For the text-containing cell, return its midpoint in (X, Y) coordinate format. 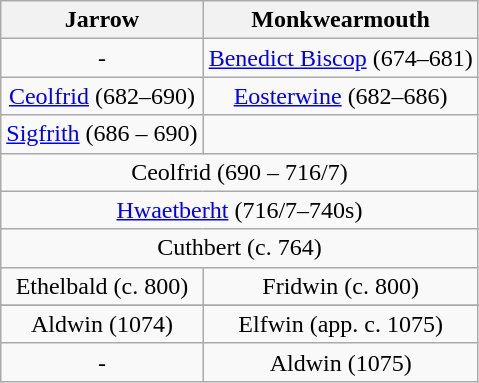
Ceolfrid (690 – 716/7) (240, 172)
Jarrow (102, 20)
Monkwearmouth (340, 20)
Hwaetberht (716/7–740s) (240, 210)
Benedict Biscop (674–681) (340, 58)
Ethelbald (c. 800) (102, 286)
Cuthbert (c. 764) (240, 248)
Elfwin (app. c. 1075) (340, 324)
Fridwin (c. 800) (340, 286)
Ceolfrid (682–690) (102, 96)
Eosterwine (682–686) (340, 96)
Aldwin (1075) (340, 362)
Sigfrith (686 – 690) (102, 134)
Aldwin (1074) (102, 324)
